Extract the [x, y] coordinate from the center of the cell holding the provided text.  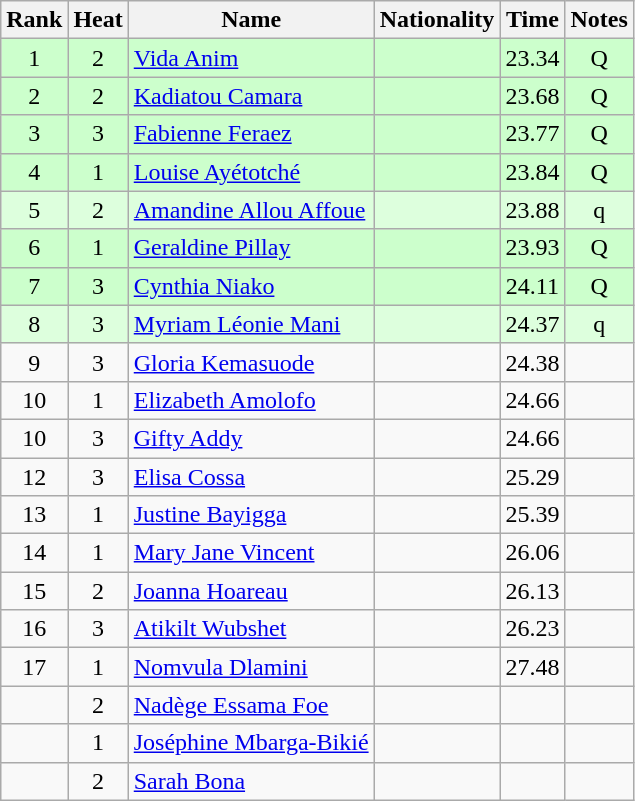
Vida Anim [251, 58]
Elisa Cossa [251, 477]
4 [34, 172]
Gifty Addy [251, 438]
14 [34, 553]
Fabienne Feraez [251, 134]
25.39 [532, 515]
Rank [34, 20]
Amandine Allou Affoue [251, 210]
9 [34, 362]
Kadiatou Camara [251, 96]
24.38 [532, 362]
15 [34, 591]
5 [34, 210]
6 [34, 248]
13 [34, 515]
27.48 [532, 667]
Justine Bayigga [251, 515]
Atikilt Wubshet [251, 629]
26.06 [532, 553]
8 [34, 324]
17 [34, 667]
23.68 [532, 96]
23.84 [532, 172]
Name [251, 20]
25.29 [532, 477]
Sarah Bona [251, 781]
Gloria Kemasuode [251, 362]
Nomvula Dlamini [251, 667]
Time [532, 20]
16 [34, 629]
Nationality [437, 20]
23.77 [532, 134]
Cynthia Niako [251, 286]
Louise Ayétotché [251, 172]
23.88 [532, 210]
Mary Jane Vincent [251, 553]
Elizabeth Amolofo [251, 400]
Notes [599, 20]
24.37 [532, 324]
23.34 [532, 58]
26.23 [532, 629]
26.13 [532, 591]
23.93 [532, 248]
7 [34, 286]
12 [34, 477]
Joanna Hoareau [251, 591]
Geraldine Pillay [251, 248]
Myriam Léonie Mani [251, 324]
24.11 [532, 286]
Joséphine Mbarga-Bikié [251, 743]
Heat [98, 20]
Nadège Essama Foe [251, 705]
